Return the (x, y) coordinate for the center point of the cell that contains the specified text.  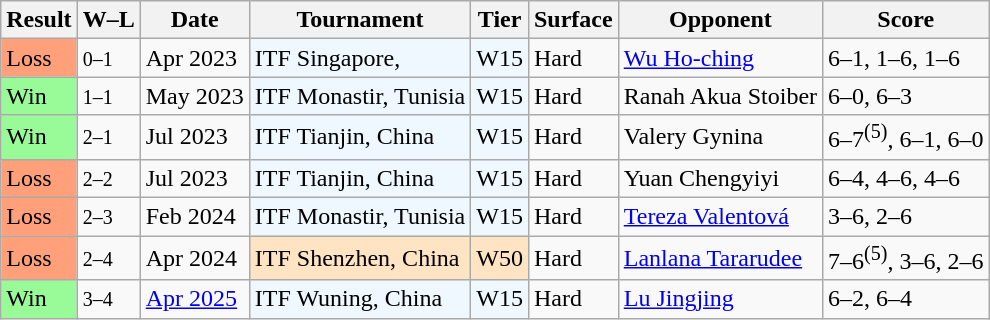
Tereza Valentová (720, 217)
3–4 (108, 299)
Yuan Chengyiyi (720, 178)
6–7(5), 6–1, 6–0 (906, 138)
ITF Wuning, China (360, 299)
Score (906, 20)
Valery Gynina (720, 138)
Date (194, 20)
Apr 2025 (194, 299)
6–4, 4–6, 4–6 (906, 178)
Opponent (720, 20)
Feb 2024 (194, 217)
2–3 (108, 217)
6–2, 6–4 (906, 299)
6–1, 1–6, 1–6 (906, 58)
2–4 (108, 258)
7–6(5), 3–6, 2–6 (906, 258)
ITF Shenzhen, China (360, 258)
Result (39, 20)
Wu Ho-ching (720, 58)
Apr 2024 (194, 258)
W50 (500, 258)
6–0, 6–3 (906, 96)
Tournament (360, 20)
Lu Jingjing (720, 299)
Ranah Akua Stoiber (720, 96)
2–2 (108, 178)
Apr 2023 (194, 58)
0–1 (108, 58)
ITF Singapore, (360, 58)
May 2023 (194, 96)
Surface (573, 20)
2–1 (108, 138)
3–6, 2–6 (906, 217)
Lanlana Tararudee (720, 258)
1–1 (108, 96)
W–L (108, 20)
Tier (500, 20)
